Detect which cell encompasses the target text, then output its [X, Y] center coordinate. 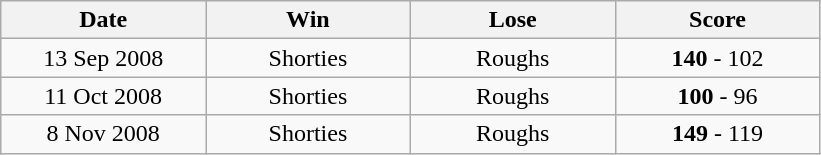
Lose [512, 20]
Date [104, 20]
Score [718, 20]
100 - 96 [718, 96]
11 Oct 2008 [104, 96]
13 Sep 2008 [104, 58]
149 - 119 [718, 134]
8 Nov 2008 [104, 134]
Win [308, 20]
140 - 102 [718, 58]
